For the text-containing cell, return its midpoint in [X, Y] coordinate format. 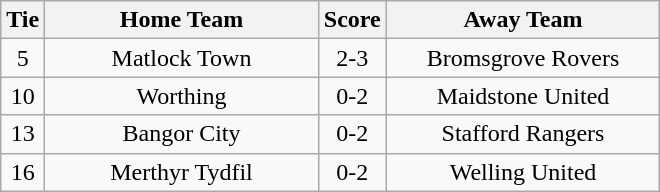
2-3 [352, 58]
Welling United [523, 172]
5 [23, 58]
Bromsgrove Rovers [523, 58]
Score [352, 20]
Maidstone United [523, 96]
13 [23, 134]
16 [23, 172]
Matlock Town [182, 58]
Home Team [182, 20]
Worthing [182, 96]
Merthyr Tydfil [182, 172]
Stafford Rangers [523, 134]
Tie [23, 20]
Away Team [523, 20]
10 [23, 96]
Bangor City [182, 134]
